Output the (X, Y) coordinate of the center of the cell containing the given text.  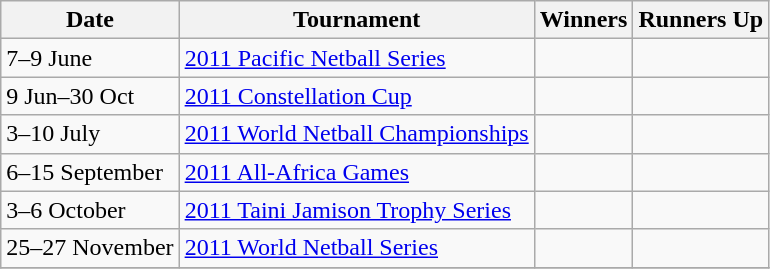
Runners Up (701, 20)
3–6 October (90, 210)
Tournament (356, 20)
7–9 June (90, 58)
2011 Constellation Cup (356, 96)
2011 All-Africa Games (356, 172)
Winners (584, 20)
2011 Pacific Netball Series (356, 58)
25–27 November (90, 248)
9 Jun–30 Oct (90, 96)
6–15 September (90, 172)
2011 World Netball Series (356, 248)
3–10 July (90, 134)
Date (90, 20)
2011 World Netball Championships (356, 134)
2011 Taini Jamison Trophy Series (356, 210)
